Output the (X, Y) coordinate of the center of the cell containing the given text.  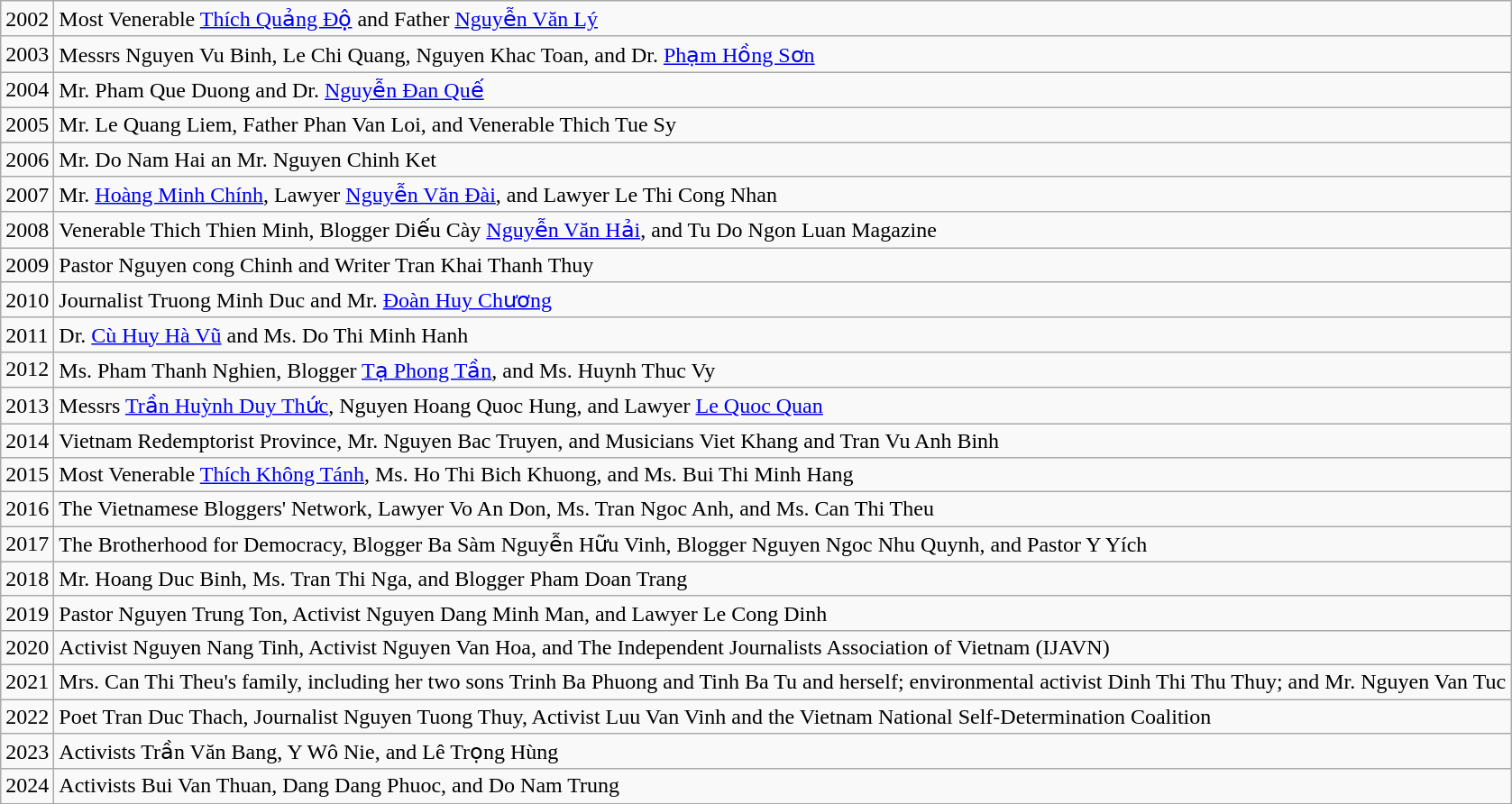
2006 (27, 160)
2013 (27, 406)
2007 (27, 195)
Ms. Pham Thanh Nghien, Blogger Tạ Phong Tần, and Ms. Huynh Thuc Vy (783, 370)
2011 (27, 334)
Dr. Cù Huy Hà Vũ and Ms. Do Thi Minh Hanh (783, 334)
2021 (27, 681)
2020 (27, 647)
Pastor Nguyen Trung Ton, Activist Nguyen Dang Minh Man, and Lawyer Le Cong Dinh (783, 613)
2010 (27, 300)
2023 (27, 752)
2005 (27, 124)
Mr. Le Quang Liem, Father Phan Van Loi, and Venerable Thich Tue Sy (783, 124)
Mr. Hoang Duc Binh, Ms. Tran Thi Nga, and Blogger Pham Doan Trang (783, 579)
Messrs Trần Huỳnh Duy Thức, Nguyen Hoang Quoc Hung, and Lawyer Le Quoc Quan (783, 406)
2009 (27, 265)
2022 (27, 717)
Most Venerable Thích Không Tánh, Ms. Ho Thi Bich Khuong, and Ms. Bui Thi Minh Hang (783, 475)
Activist Nguyen Nang Tinh, Activist Nguyen Van Hoa, and The Independent Journalists Association of Vietnam (IJAVN) (783, 647)
Mr. Pham Que Duong and Dr. Nguyễn Đan Quế (783, 90)
2004 (27, 90)
The Vietnamese Bloggers' Network, Lawyer Vo An Don, Ms. Tran Ngoc Anh, and Ms. Can Thi Theu (783, 509)
2016 (27, 509)
Mr. Hoàng Minh Chính, Lawyer Nguyễn Văn Đài, and Lawyer Le Thi Cong Nhan (783, 195)
2002 (27, 19)
Mr. Do Nam Hai an Mr. Nguyen Chinh Ket (783, 160)
Pastor Nguyen cong Chinh and Writer Tran Khai Thanh Thuy (783, 265)
Poet Tran Duc Thach, Journalist Nguyen Tuong Thuy, Activist Luu Van Vinh and the Vietnam National Self-Determination Coalition (783, 717)
Vietnam Redemptorist Province, Mr. Nguyen Bac Truyen, and Musicians Viet Khang and Tran Vu Anh Binh (783, 441)
Journalist Truong Minh Duc and Mr. Đoàn Huy Chương (783, 300)
2015 (27, 475)
2008 (27, 230)
2012 (27, 370)
2014 (27, 441)
2018 (27, 579)
Messrs Nguyen Vu Binh, Le Chi Quang, Nguyen Khac Toan, and Dr. Phạm Hồng Sơn (783, 54)
The Brotherhood for Democracy, Blogger Ba Sàm Nguyễn Hữu Vinh, Blogger Nguyen Ngoc Nhu Quynh, and Pastor Y Yích (783, 544)
Activists Trần Văn Bang, Y Wô Nie, and Lê Trọng Hùng (783, 752)
Activists Bui Van Thuan, Dang Dang Phuoc, and Do Nam Trung (783, 786)
2024 (27, 786)
2019 (27, 613)
Venerable Thich Thien Minh, Blogger Diếu Cày Nguyễn Văn Hải, and Tu Do Ngon Luan Magazine (783, 230)
2003 (27, 54)
Most Venerable Thích Quảng Độ and Father Nguyễn Văn Lý (783, 19)
2017 (27, 544)
